From the cell containing the given text, extract its center point as [x, y] coordinate. 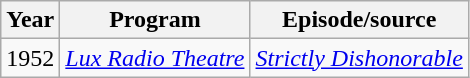
Program [155, 20]
Year [30, 20]
Lux Radio Theatre [155, 58]
Episode/source [359, 20]
1952 [30, 58]
Strictly Dishonorable [359, 58]
